Capture the cell that displays the provided text and extract its [x, y] central coordinate. 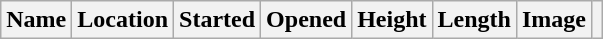
Name [36, 20]
Location [123, 20]
Started [218, 20]
Image [554, 20]
Opened [306, 20]
Length [474, 20]
Height [392, 20]
